Capture the cell that displays the provided text and extract its [x, y] central coordinate. 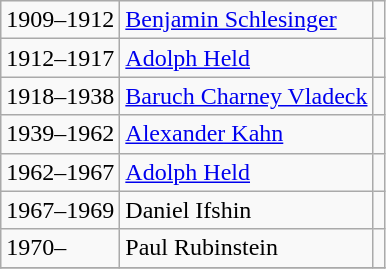
1918–1938 [60, 96]
1912–1917 [60, 58]
Paul Rubinstein [246, 248]
1939–1962 [60, 134]
1967–1969 [60, 210]
Alexander Kahn [246, 134]
1909–1912 [60, 20]
1962–1967 [60, 172]
1970– [60, 248]
Benjamin Schlesinger [246, 20]
Daniel Ifshin [246, 210]
Baruch Charney Vladeck [246, 96]
